Locate the cell with the specified text and output its (x, y) center coordinate. 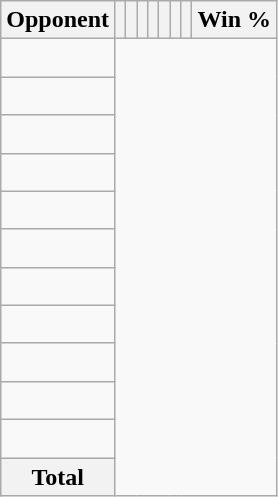
Total (58, 477)
Opponent (58, 20)
Win % (234, 20)
